Pinpoint the cell where the given text exists, returning its (x, y) midpoint coordinate. 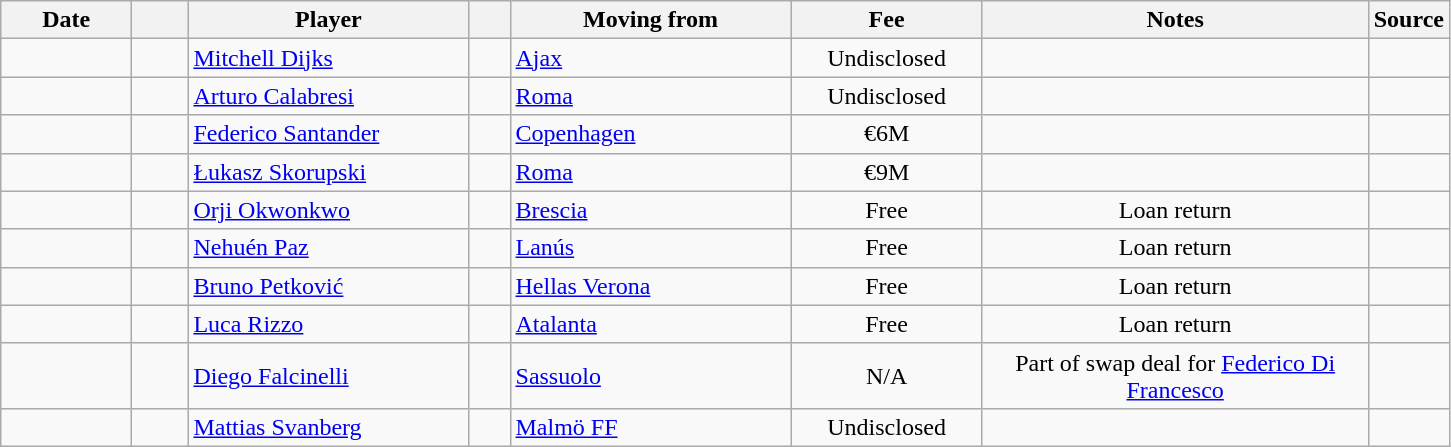
Atalanta (650, 324)
Bruno Petković (328, 286)
Notes (1175, 20)
Part of swap deal for Federico Di Francesco (1175, 376)
Federico Santander (328, 134)
Łukasz Skorupski (328, 172)
Mitchell Dijks (328, 58)
Brescia (650, 210)
Diego Falcinelli (328, 376)
Lanús (650, 248)
Sassuolo (650, 376)
N/A (886, 376)
Date (66, 20)
Hellas Verona (650, 286)
Copenhagen (650, 134)
Malmö FF (650, 427)
Source (1408, 20)
Ajax (650, 58)
Player (328, 20)
Arturo Calabresi (328, 96)
Fee (886, 20)
€9M (886, 172)
Luca Rizzo (328, 324)
€6M (886, 134)
Moving from (650, 20)
Orji Okwonkwo (328, 210)
Mattias Svanberg (328, 427)
Nehuén Paz (328, 248)
